For the text-containing cell, return its midpoint in (X, Y) coordinate format. 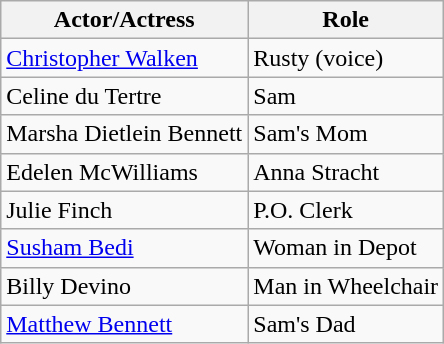
Sam's Dad (346, 324)
Edelen McWilliams (124, 172)
Anna Stracht (346, 172)
Marsha Dietlein Bennett (124, 134)
Role (346, 20)
Celine du Tertre (124, 96)
Man in Wheelchair (346, 286)
Sam's Mom (346, 134)
Rusty (voice) (346, 58)
Woman in Depot (346, 248)
Billy Devino (124, 286)
P.O. Clerk (346, 210)
Julie Finch (124, 210)
Susham Bedi (124, 248)
Sam (346, 96)
Christopher Walken (124, 58)
Matthew Bennett (124, 324)
Actor/Actress (124, 20)
